Identify which cell holds the provided text, then report its [X, Y] central coordinate. 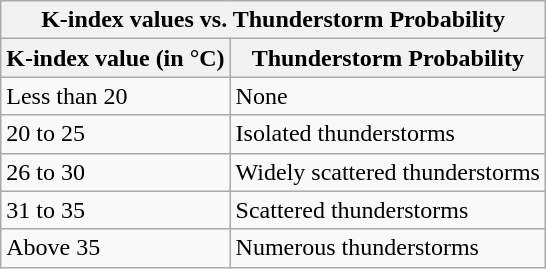
Less than 20 [116, 96]
None [388, 96]
Thunderstorm Probability [388, 58]
31 to 35 [116, 210]
Widely scattered thunderstorms [388, 172]
Scattered thunderstorms [388, 210]
Above 35 [116, 248]
K-index values vs. Thunderstorm Probability [274, 20]
20 to 25 [116, 134]
Numerous thunderstorms [388, 248]
K-index value (in °C) [116, 58]
Isolated thunderstorms [388, 134]
26 to 30 [116, 172]
